Output the (x, y) coordinate of the center of the cell containing the given text.  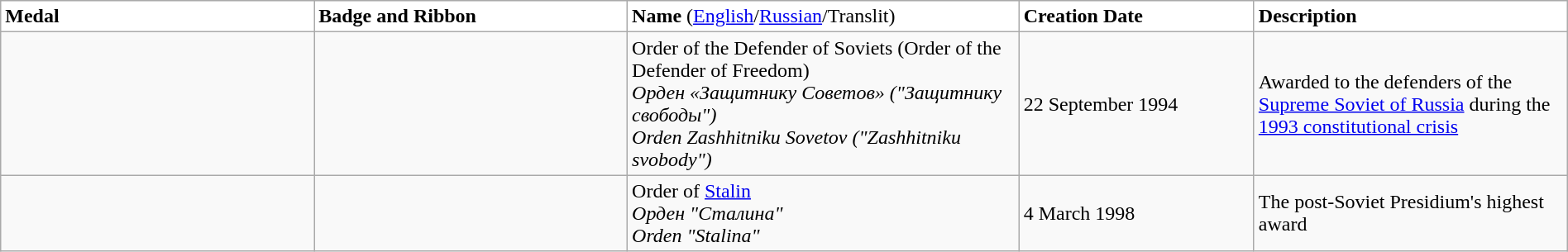
Description (1411, 17)
Awarded to the defenders of the Supreme Soviet of Russia during the 1993 constitutional crisis (1411, 104)
The post-Soviet Presidium's highest award (1411, 213)
Order of StalinОрден "Сталина"Orden "Stalina" (824, 213)
4 March 1998 (1136, 213)
22 September 1994 (1136, 104)
Name (English/Russian/Translit) (824, 17)
Badge and Ribbon (471, 17)
Creation Date (1136, 17)
Medal (157, 17)
